Return (x, y) of the center of cell containing provided text 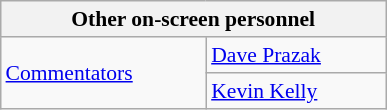
Kevin Kelly (296, 91)
Dave Prazak (296, 55)
Commentators (104, 72)
Other on-screen personnel (194, 19)
